Detect which cell encompasses the target text, then output its [X, Y] center coordinate. 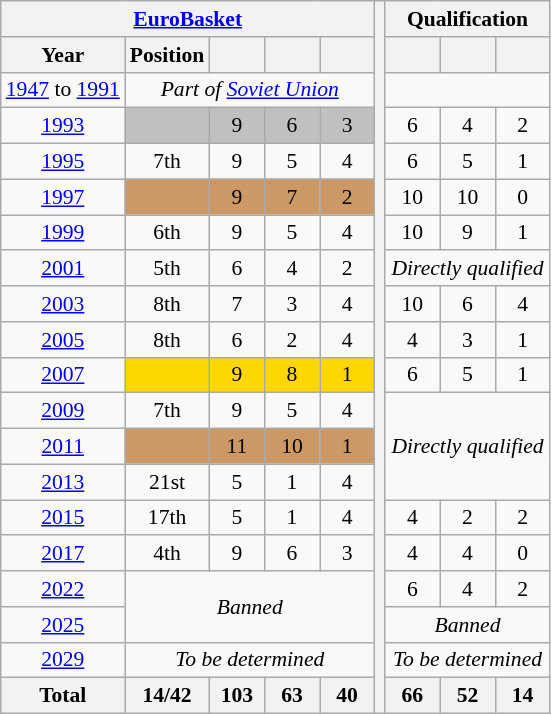
11 [236, 447]
2025 [63, 625]
2009 [63, 411]
2011 [63, 447]
2007 [63, 375]
1947 to 1991 [63, 90]
2013 [63, 482]
14/42 [167, 696]
2022 [63, 589]
2001 [63, 269]
52 [468, 696]
Qualification [468, 19]
6th [167, 233]
4th [167, 554]
1997 [63, 197]
8 [292, 375]
1993 [63, 126]
21st [167, 482]
63 [292, 696]
66 [412, 696]
40 [348, 696]
2029 [63, 660]
2017 [63, 554]
1999 [63, 233]
EuroBasket [188, 19]
103 [236, 696]
Part of Soviet Union [250, 90]
2003 [63, 304]
14 [522, 696]
2005 [63, 340]
17th [167, 518]
1995 [63, 162]
Total [63, 696]
Position [167, 55]
Year [63, 55]
2015 [63, 518]
5th [167, 269]
